Return the [X, Y] coordinate for the center point of the cell that contains the specified text.  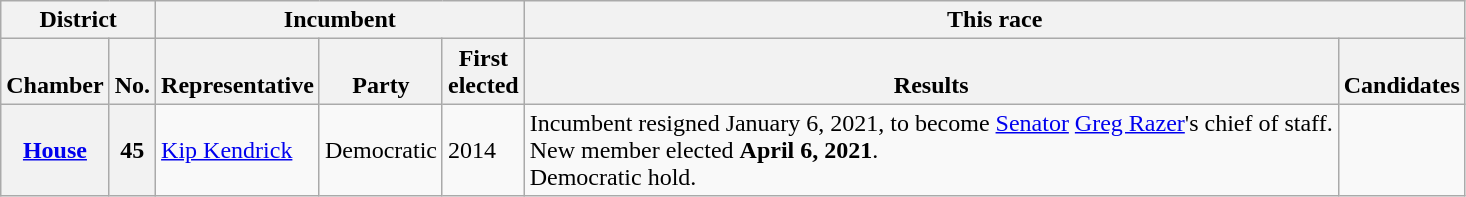
45 [132, 150]
Results [931, 72]
House [55, 150]
2014 [483, 150]
Democratic [380, 150]
Chamber [55, 72]
District [78, 20]
Candidates [1402, 72]
Party [380, 72]
No. [132, 72]
This race [994, 20]
Incumbent [340, 20]
Firstelected [483, 72]
Representative [238, 72]
Incumbent resigned January 6, 2021, to become Senator Greg Razer's chief of staff.New member elected April 6, 2021.Democratic hold. [931, 150]
Kip Kendrick [238, 150]
